Return (x, y) of the center of cell containing provided text 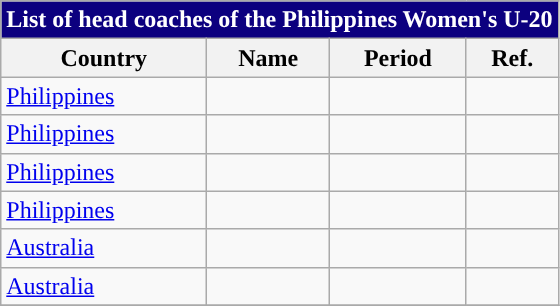
Ref. (512, 58)
Country (104, 58)
List of head coaches of the Philippines Women's U-20 (280, 20)
Name (268, 58)
Period (398, 58)
